Detect which cell encompasses the target text, then output its (X, Y) center coordinate. 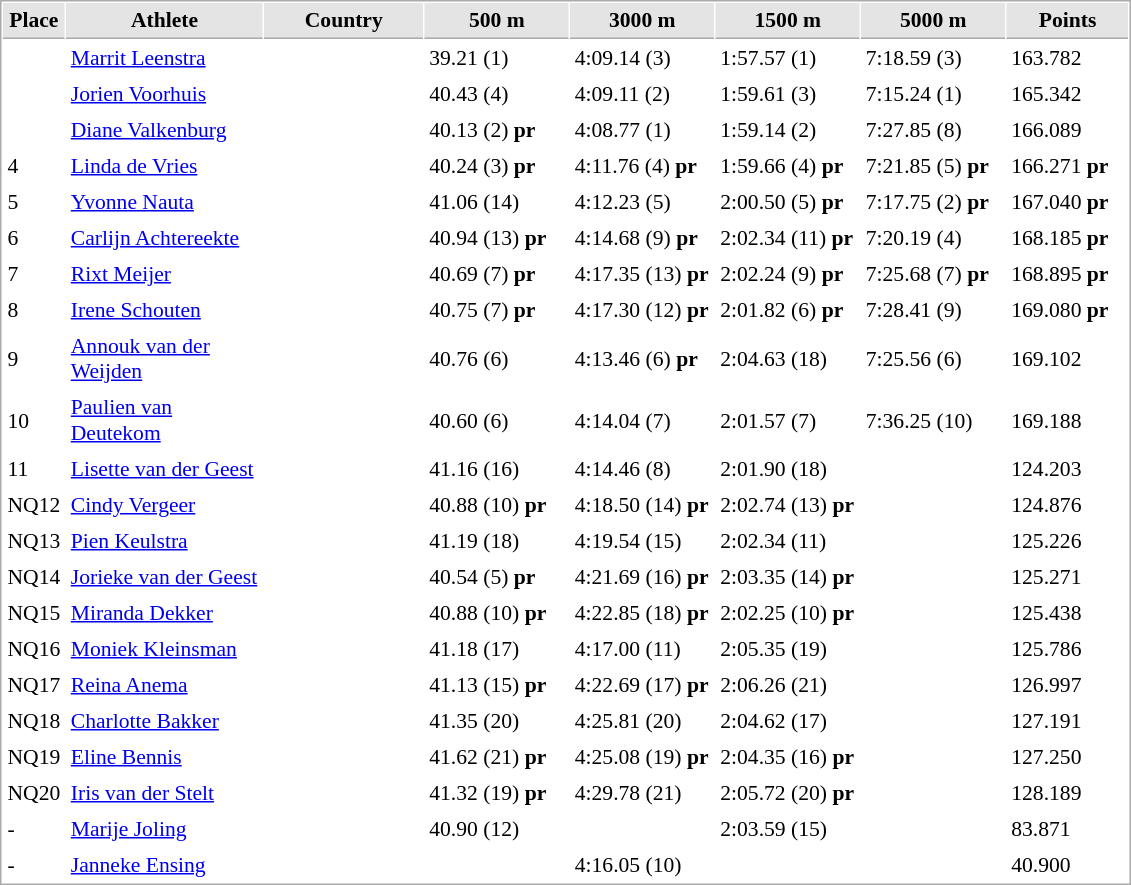
166.089 (1068, 129)
41.62 (21) pr (497, 757)
4:09.14 (3) (642, 57)
169.102 (1068, 358)
41.32 (19) pr (497, 793)
2:02.24 (9) pr (788, 273)
Yvonne Nauta (164, 201)
128.189 (1068, 793)
Marije Joling (164, 829)
40.94 (13) pr (497, 237)
NQ13 (34, 541)
168.895 pr (1068, 273)
6 (34, 237)
4:21.69 (16) pr (642, 577)
Janneke Ensing (164, 865)
125.438 (1068, 613)
4:16.05 (10) (642, 865)
7:15.24 (1) (933, 93)
39.21 (1) (497, 57)
2:04.62 (17) (788, 721)
169.188 (1068, 420)
2:01.82 (6) pr (788, 309)
2:02.34 (11) pr (788, 237)
7:25.68 (7) pr (933, 273)
Iris van der Stelt (164, 793)
5 (34, 201)
1500 m (788, 21)
2:03.59 (15) (788, 829)
Eline Bennis (164, 757)
Lisette van der Geest (164, 469)
40.900 (1068, 865)
125.786 (1068, 649)
4:09.11 (2) (642, 93)
4:29.78 (21) (642, 793)
125.226 (1068, 541)
4:12.23 (5) (642, 201)
NQ20 (34, 793)
5000 m (933, 21)
Paulien van Deutekom (164, 420)
Points (1068, 21)
2:02.34 (11) (788, 541)
126.997 (1068, 685)
2:02.74 (13) pr (788, 505)
Carlijn Achtereekte (164, 237)
7:27.85 (8) (933, 129)
40.75 (7) pr (497, 309)
4:18.50 (14) pr (642, 505)
40.76 (6) (497, 358)
Reina Anema (164, 685)
4:19.54 (15) (642, 541)
124.876 (1068, 505)
40.43 (4) (497, 93)
2:06.26 (21) (788, 685)
4:17.35 (13) pr (642, 273)
Moniek Kleinsman (164, 649)
124.203 (1068, 469)
NQ16 (34, 649)
168.185 pr (1068, 237)
7:18.59 (3) (933, 57)
11 (34, 469)
NQ18 (34, 721)
Annouk van der Weijden (164, 358)
7:28.41 (9) (933, 309)
NQ19 (34, 757)
4:25.81 (20) (642, 721)
Rixt Meijer (164, 273)
9 (34, 358)
Country (344, 21)
Cindy Vergeer (164, 505)
4:11.76 (4) pr (642, 165)
Jorieke van der Geest (164, 577)
7:25.56 (6) (933, 358)
4:22.85 (18) pr (642, 613)
41.13 (15) pr (497, 685)
83.871 (1068, 829)
163.782 (1068, 57)
40.60 (6) (497, 420)
127.191 (1068, 721)
125.271 (1068, 577)
4:22.69 (17) pr (642, 685)
2:02.25 (10) pr (788, 613)
2:01.90 (18) (788, 469)
Diane Valkenburg (164, 129)
Irene Schouten (164, 309)
1:57.57 (1) (788, 57)
10 (34, 420)
NQ17 (34, 685)
166.271 pr (1068, 165)
2:00.50 (5) pr (788, 201)
Jorien Voorhuis (164, 93)
127.250 (1068, 757)
NQ15 (34, 613)
4:08.77 (1) (642, 129)
7:21.85 (5) pr (933, 165)
2:03.35 (14) pr (788, 577)
2:05.72 (20) pr (788, 793)
4:17.00 (11) (642, 649)
167.040 pr (1068, 201)
41.06 (14) (497, 201)
8 (34, 309)
7 (34, 273)
2:01.57 (7) (788, 420)
41.19 (18) (497, 541)
2:04.35 (16) pr (788, 757)
40.13 (2) pr (497, 129)
1:59.66 (4) pr (788, 165)
7:17.75 (2) pr (933, 201)
4:14.04 (7) (642, 420)
2:05.35 (19) (788, 649)
7:20.19 (4) (933, 237)
4 (34, 165)
40.24 (3) pr (497, 165)
Charlotte Bakker (164, 721)
41.16 (16) (497, 469)
4:13.46 (6) pr (642, 358)
1:59.61 (3) (788, 93)
4:25.08 (19) pr (642, 757)
40.54 (5) pr (497, 577)
1:59.14 (2) (788, 129)
4:17.30 (12) pr (642, 309)
Linda de Vries (164, 165)
Athlete (164, 21)
40.69 (7) pr (497, 273)
7:36.25 (10) (933, 420)
41.18 (17) (497, 649)
165.342 (1068, 93)
40.90 (12) (497, 829)
Pien Keulstra (164, 541)
3000 m (642, 21)
41.35 (20) (497, 721)
500 m (497, 21)
Miranda Dekker (164, 613)
Marrit Leenstra (164, 57)
169.080 pr (1068, 309)
NQ14 (34, 577)
4:14.46 (8) (642, 469)
2:04.63 (18) (788, 358)
Place (34, 21)
NQ12 (34, 505)
4:14.68 (9) pr (642, 237)
